For the text-containing cell, return its midpoint in [x, y] coordinate format. 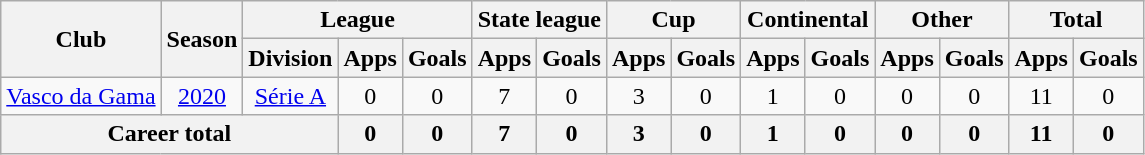
Career total [170, 134]
Série A [290, 96]
League [358, 20]
Division [290, 58]
State league [539, 20]
Other [942, 20]
Season [202, 39]
Cup [673, 20]
Continental [808, 20]
Club [81, 39]
2020 [202, 96]
Total [1076, 20]
Vasco da Gama [81, 96]
